Detect which cell encompasses the target text, then output its (X, Y) center coordinate. 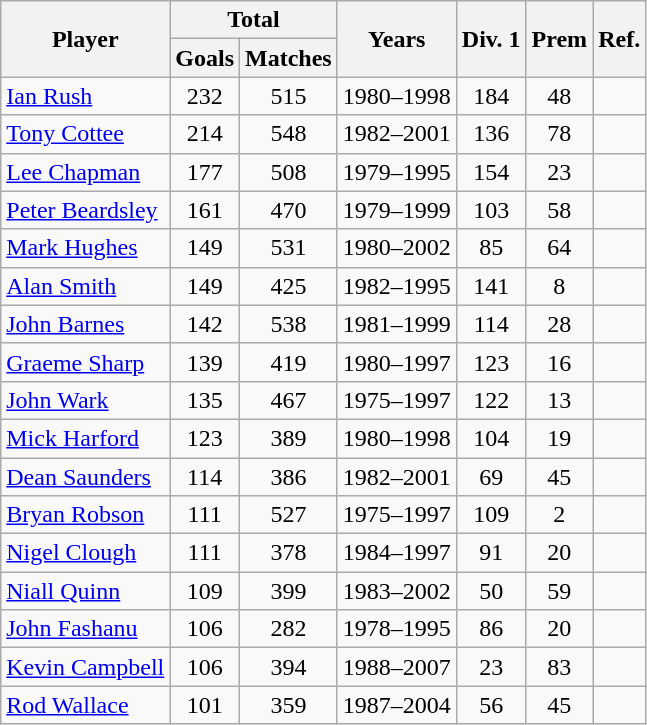
538 (289, 324)
Nigel Clough (86, 553)
13 (560, 400)
16 (560, 362)
86 (491, 629)
508 (289, 172)
Ian Rush (86, 96)
John Wark (86, 400)
Player (86, 39)
527 (289, 515)
Tony Cottee (86, 134)
359 (289, 705)
1988–2007 (396, 667)
2 (560, 515)
48 (560, 96)
1978–1995 (396, 629)
378 (289, 553)
Matches (289, 58)
103 (491, 210)
104 (491, 438)
58 (560, 210)
142 (205, 324)
399 (289, 591)
Prem (560, 39)
64 (560, 248)
83 (560, 667)
139 (205, 362)
Goals (205, 58)
28 (560, 324)
1987–2004 (396, 705)
Years (396, 39)
John Fashanu (86, 629)
91 (491, 553)
1980–1997 (396, 362)
386 (289, 477)
85 (491, 248)
8 (560, 286)
Graeme Sharp (86, 362)
548 (289, 134)
19 (560, 438)
Rod Wallace (86, 705)
Lee Chapman (86, 172)
Mick Harford (86, 438)
John Barnes (86, 324)
135 (205, 400)
214 (205, 134)
136 (491, 134)
184 (491, 96)
122 (491, 400)
Div. 1 (491, 39)
419 (289, 362)
Alan Smith (86, 286)
1979–1995 (396, 172)
1984–1997 (396, 553)
59 (560, 591)
101 (205, 705)
Peter Beardsley (86, 210)
56 (491, 705)
Mark Hughes (86, 248)
78 (560, 134)
Ref. (620, 39)
1981–1999 (396, 324)
232 (205, 96)
531 (289, 248)
470 (289, 210)
1979–1999 (396, 210)
1982–1995 (396, 286)
Niall Quinn (86, 591)
177 (205, 172)
Kevin Campbell (86, 667)
467 (289, 400)
1983–2002 (396, 591)
515 (289, 96)
1980–2002 (396, 248)
154 (491, 172)
69 (491, 477)
389 (289, 438)
Bryan Robson (86, 515)
282 (289, 629)
394 (289, 667)
Dean Saunders (86, 477)
425 (289, 286)
50 (491, 591)
Total (254, 20)
141 (491, 286)
161 (205, 210)
